Detect which cell encompasses the target text, then output its (x, y) center coordinate. 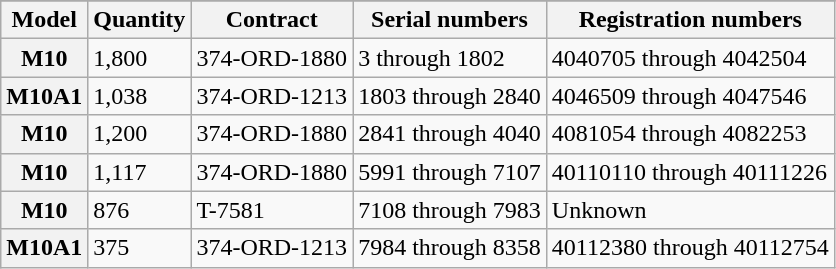
1,200 (140, 134)
Unknown (690, 210)
1,117 (140, 172)
Model (44, 20)
1803 through 2840 (450, 96)
4040705 through 4042504 (690, 58)
Registration numbers (690, 20)
2841 through 4040 (450, 134)
876 (140, 210)
Contract (272, 20)
375 (140, 248)
40110110 through 40111226 (690, 172)
1,800 (140, 58)
Serial numbers (450, 20)
4081054 through 4082253 (690, 134)
1,038 (140, 96)
40112380 through 40112754 (690, 248)
3 through 1802 (450, 58)
7984 through 8358 (450, 248)
4046509 through 4047546 (690, 96)
5991 through 7107 (450, 172)
T-7581 (272, 210)
Quantity (140, 20)
7108 through 7983 (450, 210)
